Determine the [x, y] coordinate at the center of the cell enclosing the given text.  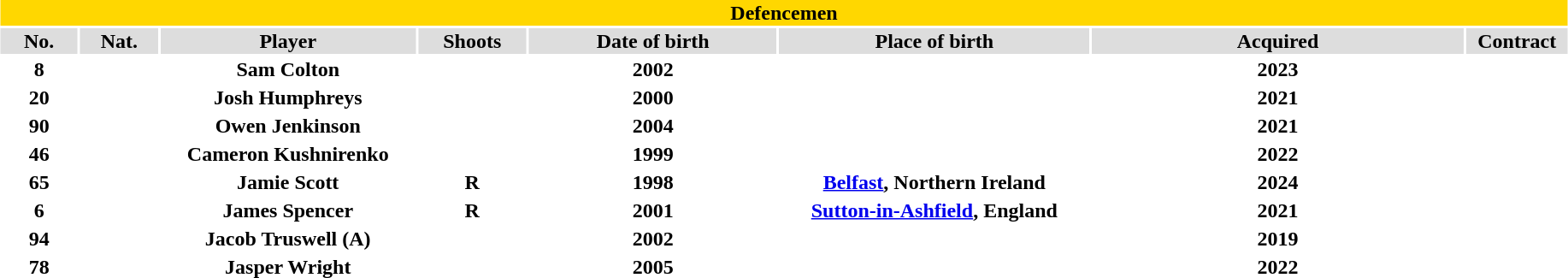
Defencemen [783, 13]
Sam Colton [288, 69]
Player [288, 41]
2001 [653, 210]
Sutton-in-Ashfield, England [934, 210]
46 [39, 154]
Josh Humphreys [288, 98]
90 [39, 126]
6 [39, 210]
No. [39, 41]
Owen Jenkinson [288, 126]
8 [39, 69]
2022 [1277, 154]
Date of birth [653, 41]
1999 [653, 154]
20 [39, 98]
Contract [1517, 41]
Place of birth [934, 41]
James Spencer [288, 210]
65 [39, 182]
Cameron Kushnirenko [288, 154]
2000 [653, 98]
2024 [1277, 182]
94 [39, 239]
Jacob Truswell (A) [288, 239]
2023 [1277, 69]
2004 [653, 126]
Acquired [1277, 41]
Belfast, Northern Ireland [934, 182]
Shoots [472, 41]
Nat. [120, 41]
Jamie Scott [288, 182]
1998 [653, 182]
2019 [1277, 239]
